Provide the (x, y) coordinate of the cell's center where the given text is located.  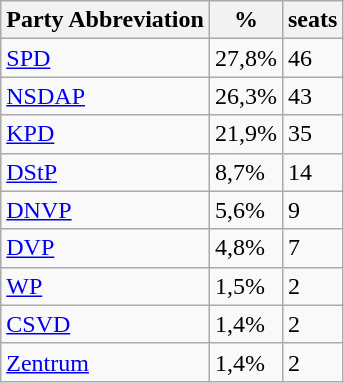
46 (312, 58)
7 (312, 248)
NSDAP (106, 96)
WP (106, 286)
21,9% (246, 134)
DStP (106, 172)
seats (312, 20)
1,5% (246, 286)
4,8% (246, 248)
5,6% (246, 210)
CSVD (106, 324)
27,8% (246, 58)
DVP (106, 248)
Party Abbreviation (106, 20)
35 (312, 134)
% (246, 20)
Zentrum (106, 362)
9 (312, 210)
KPD (106, 134)
43 (312, 96)
SPD (106, 58)
8,7% (246, 172)
14 (312, 172)
26,3% (246, 96)
DNVP (106, 210)
